From the cell containing the given text, extract its center point as [X, Y] coordinate. 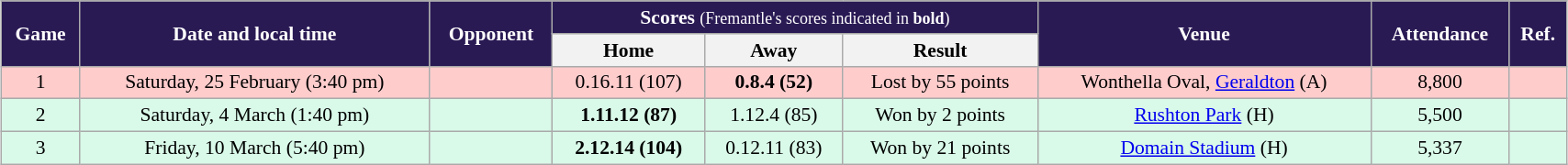
0.8.4 (52) [775, 82]
Won by 21 points [940, 148]
1.11.12 (87) [629, 115]
Saturday, 4 March (1:40 pm) [255, 115]
Game [40, 33]
3 [40, 148]
5,337 [1439, 148]
Won by 2 points [940, 115]
Wonthella Oval, Geraldton (A) [1204, 82]
Opponent [491, 33]
Domain Stadium (H) [1204, 148]
Result [940, 50]
2 [40, 115]
Scores (Fremantle's scores indicated in bold) [795, 17]
Home [629, 50]
2.12.14 (104) [629, 148]
Attendance [1439, 33]
Away [775, 50]
5,500 [1439, 115]
Friday, 10 March (5:40 pm) [255, 148]
1 [40, 82]
Venue [1204, 33]
0.12.11 (83) [775, 148]
Date and local time [255, 33]
8,800 [1439, 82]
Rushton Park (H) [1204, 115]
Lost by 55 points [940, 82]
1.12.4 (85) [775, 115]
0.16.11 (107) [629, 82]
Ref. [1539, 33]
Saturday, 25 February (3:40 pm) [255, 82]
